From the cell containing the given text, extract its center point as (X, Y) coordinate. 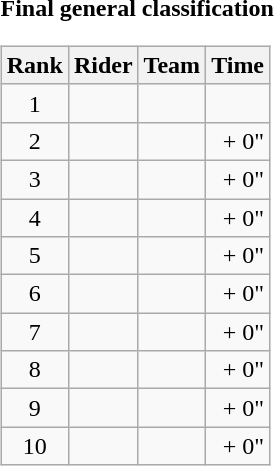
Time (238, 65)
10 (34, 446)
4 (34, 217)
Rider (103, 65)
1 (34, 103)
Rank (34, 65)
8 (34, 370)
9 (34, 408)
2 (34, 141)
7 (34, 332)
5 (34, 256)
Team (172, 65)
3 (34, 179)
6 (34, 294)
